Scan for the cell matching the given text and deliver its [X, Y] coordinate at center. 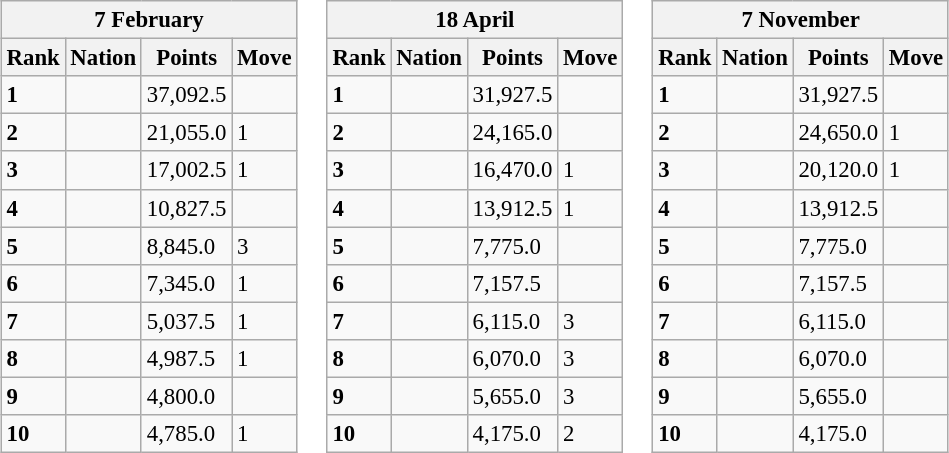
7 February [149, 20]
5,037.5 [186, 321]
20,120.0 [838, 170]
4,800.0 [186, 396]
18 April [475, 20]
16,470.0 [512, 170]
4,987.5 [186, 358]
4,785.0 [186, 434]
24,165.0 [512, 133]
10,827.5 [186, 208]
17,002.5 [186, 170]
7,345.0 [186, 283]
37,092.5 [186, 95]
24,650.0 [838, 133]
21,055.0 [186, 133]
8,845.0 [186, 246]
7 November [801, 20]
